Return the (X, Y) coordinate for the center point of the cell that contains the specified text.  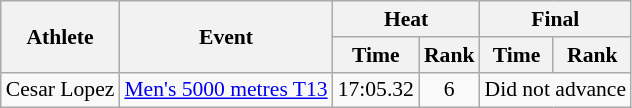
Heat (406, 19)
Cesar Lopez (60, 90)
17:05.32 (376, 90)
Event (226, 36)
Athlete (60, 36)
Final (555, 19)
Men's 5000 metres T13 (226, 90)
Did not advance (555, 90)
6 (450, 90)
